Scan for the cell matching the given text and deliver its [X, Y] coordinate at center. 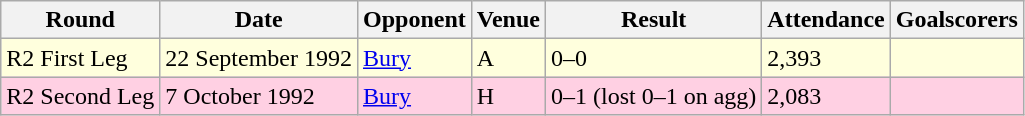
Goalscorers [956, 20]
22 September 1992 [259, 58]
2,083 [826, 96]
Attendance [826, 20]
Date [259, 20]
Venue [508, 20]
7 October 1992 [259, 96]
0–1 (lost 0–1 on agg) [653, 96]
A [508, 58]
2,393 [826, 58]
R2 First Leg [80, 58]
R2 Second Leg [80, 96]
Round [80, 20]
H [508, 96]
Opponent [414, 20]
0–0 [653, 58]
Result [653, 20]
